Detect which cell encompasses the target text, then output its (X, Y) center coordinate. 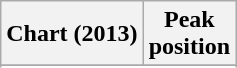
Chart (2013) (72, 34)
Peakposition (189, 34)
